Search for the cell housing the specified text and yield its (X, Y) center coordinate. 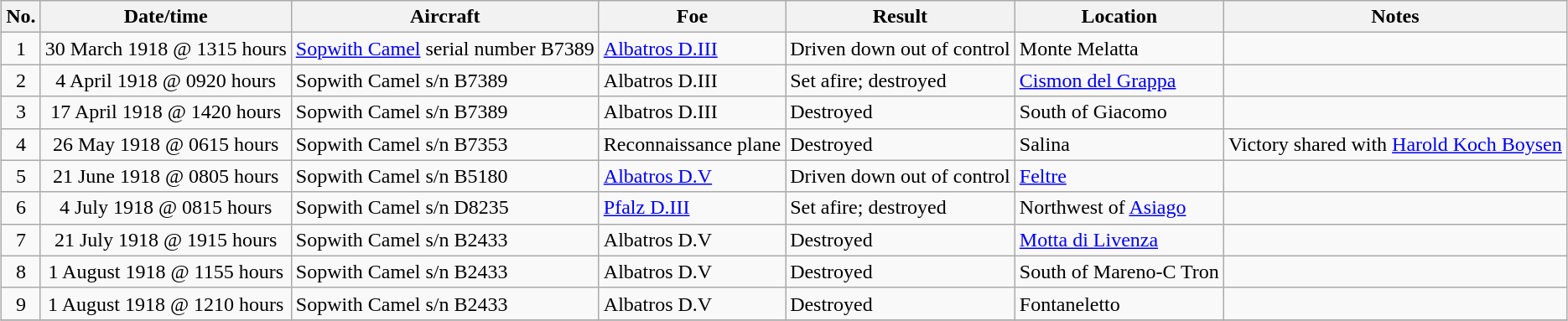
Sopwith Camel s/n B7353 (444, 144)
Date/time (166, 17)
Sopwith Camel s/n D8235 (444, 208)
1 August 1918 @ 1155 hours (166, 272)
Motta di Livenza (1119, 240)
Northwest of Asiago (1119, 208)
21 June 1918 @ 0805 hours (166, 176)
30 March 1918 @ 1315 hours (166, 49)
Notes (1395, 17)
Monte Melatta (1119, 49)
South of Giacomo (1119, 112)
Salina (1119, 144)
3 (21, 112)
6 (21, 208)
Sopwith Camel serial number B7389 (444, 49)
Cismon del Grappa (1119, 80)
No. (21, 17)
Feltre (1119, 176)
8 (21, 272)
South of Mareno-C Tron (1119, 272)
Sopwith Camel s/n B5180 (444, 176)
Pfalz D.III (692, 208)
26 May 1918 @ 0615 hours (166, 144)
Reconnaissance plane (692, 144)
4 July 1918 @ 0815 hours (166, 208)
17 April 1918 @ 1420 hours (166, 112)
1 August 1918 @ 1210 hours (166, 303)
7 (21, 240)
Foe (692, 17)
Location (1119, 17)
2 (21, 80)
9 (21, 303)
21 July 1918 @ 1915 hours (166, 240)
1 (21, 49)
5 (21, 176)
4 April 1918 @ 0920 hours (166, 80)
Result (901, 17)
Victory shared with Harold Koch Boysen (1395, 144)
Fontaneletto (1119, 303)
Aircraft (444, 17)
4 (21, 144)
